Scan for the cell matching the given text and deliver its [X, Y] coordinate at center. 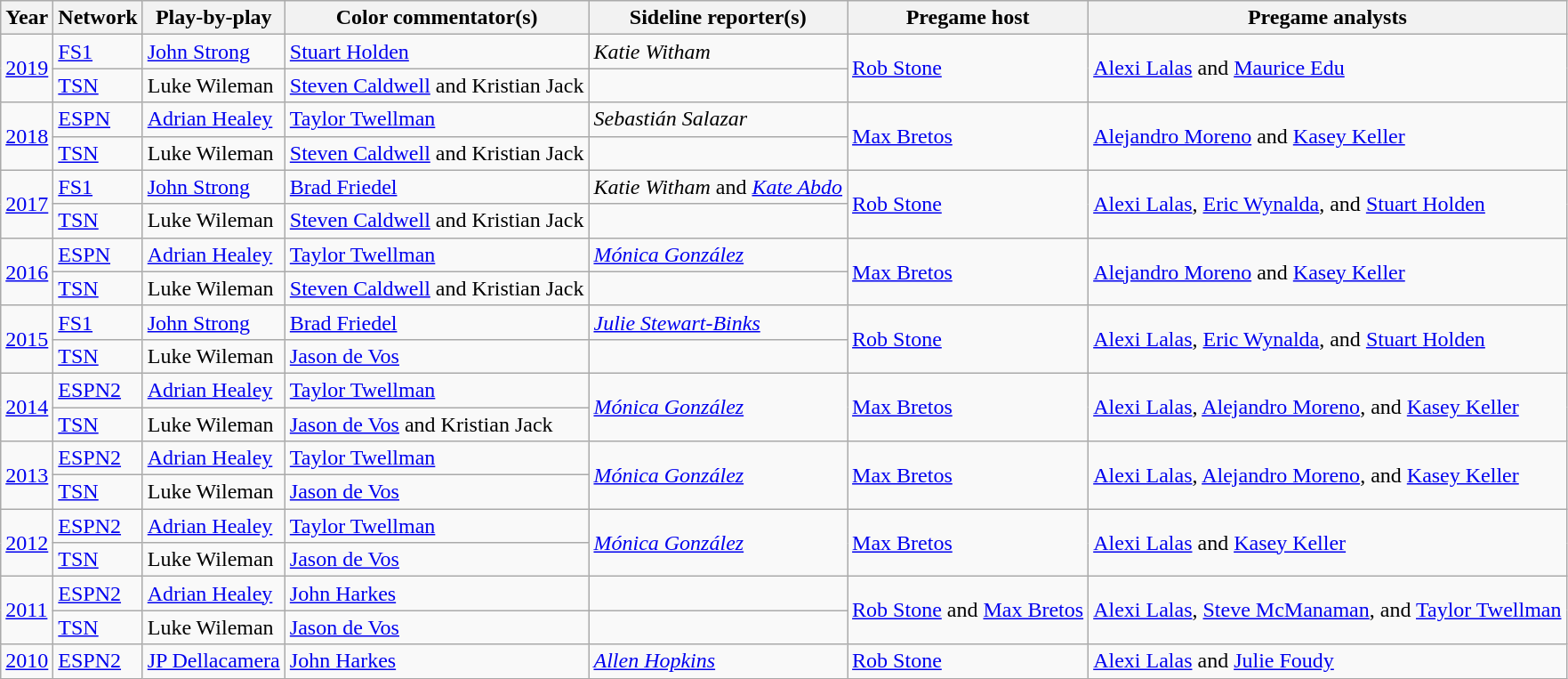
Sebastián Salazar [719, 119]
2018 [27, 136]
Jason de Vos and Kristian Jack [437, 424]
Alexi Lalas and Julie Foudy [1327, 661]
Network [98, 18]
2010 [27, 661]
Pregame host [968, 18]
Play-by-play [213, 18]
2014 [27, 407]
2012 [27, 543]
Julie Stewart-Binks [719, 322]
Alexi Lalas and Maurice Edu [1327, 69]
Katie Witham and Kate Abdo [719, 187]
Katie Witham [719, 52]
Year [27, 18]
2015 [27, 339]
Alexi Lalas, Steve McManaman, and Taylor Twellman [1327, 610]
Rob Stone and Max Bretos [968, 610]
Alexi Lalas and Kasey Keller [1327, 543]
JP Dellacamera [213, 661]
Stuart Holden [437, 52]
2011 [27, 610]
2017 [27, 204]
2013 [27, 475]
Allen Hopkins [719, 661]
Color commentator(s) [437, 18]
Pregame analysts [1327, 18]
Sideline reporter(s) [719, 18]
2019 [27, 69]
2016 [27, 271]
